Return the [x, y] coordinate for the center point of the cell that contains the specified text.  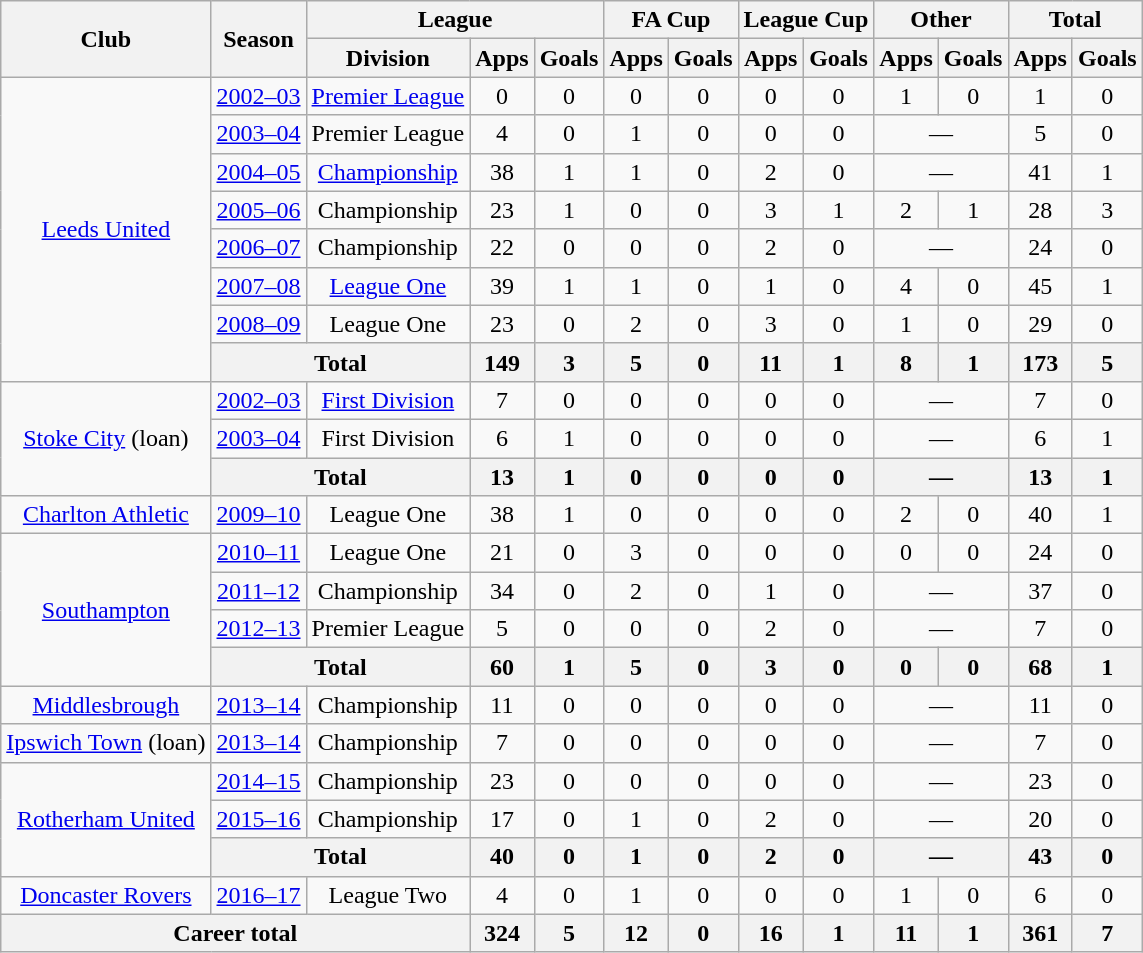
29 [1040, 324]
45 [1040, 286]
60 [502, 667]
Ipswich Town (loan) [106, 743]
2011–12 [258, 591]
22 [502, 248]
12 [636, 933]
Middlesbrough [106, 705]
21 [502, 553]
2004–05 [258, 172]
8 [906, 362]
FA Cup [671, 20]
16 [770, 933]
Division [388, 58]
20 [1040, 819]
League Two [388, 895]
173 [1040, 362]
2005–06 [258, 210]
68 [1040, 667]
361 [1040, 933]
Southampton [106, 610]
324 [502, 933]
Rotherham United [106, 819]
Leeds United [106, 229]
Stoke City (loan) [106, 438]
2006–07 [258, 248]
149 [502, 362]
Season [258, 39]
2012–13 [258, 629]
Career total [236, 933]
28 [1040, 210]
League [455, 20]
Charlton Athletic [106, 515]
39 [502, 286]
Doncaster Rovers [106, 895]
League Cup [806, 20]
2016–17 [258, 895]
37 [1040, 591]
41 [1040, 172]
2010–11 [258, 553]
43 [1040, 857]
2014–15 [258, 781]
Club [106, 39]
2007–08 [258, 286]
2009–10 [258, 515]
17 [502, 819]
2008–09 [258, 324]
34 [502, 591]
Other [941, 20]
2015–16 [258, 819]
